Search for the cell housing the specified text and yield its (X, Y) center coordinate. 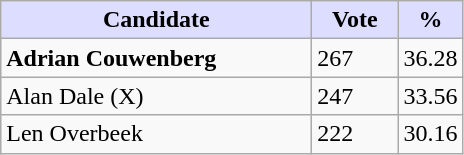
33.56 (430, 96)
36.28 (430, 58)
Candidate (156, 20)
222 (355, 134)
% (430, 20)
30.16 (430, 134)
Vote (355, 20)
Alan Dale (X) (156, 96)
Len Overbeek (156, 134)
267 (355, 58)
247 (355, 96)
Adrian Couwenberg (156, 58)
